Determine the [X, Y] coordinate at the center of the cell enclosing the given text.  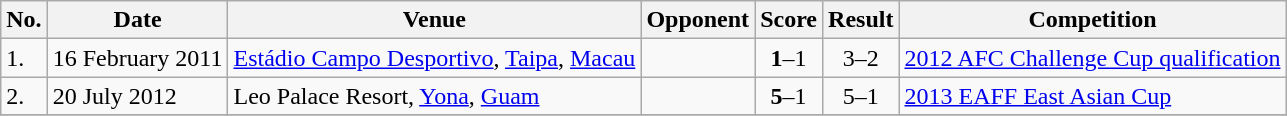
Leo Palace Resort, Yona, Guam [434, 96]
Result [861, 20]
16 February 2011 [138, 58]
Venue [434, 20]
Opponent [698, 20]
3–2 [861, 58]
20 July 2012 [138, 96]
Score [789, 20]
2013 EAFF East Asian Cup [1092, 96]
2012 AFC Challenge Cup qualification [1092, 58]
2. [24, 96]
Competition [1092, 20]
1. [24, 58]
No. [24, 20]
1–1 [789, 58]
Estádio Campo Desportivo, Taipa, Macau [434, 58]
Date [138, 20]
